Detect which cell encompasses the target text, then output its [X, Y] center coordinate. 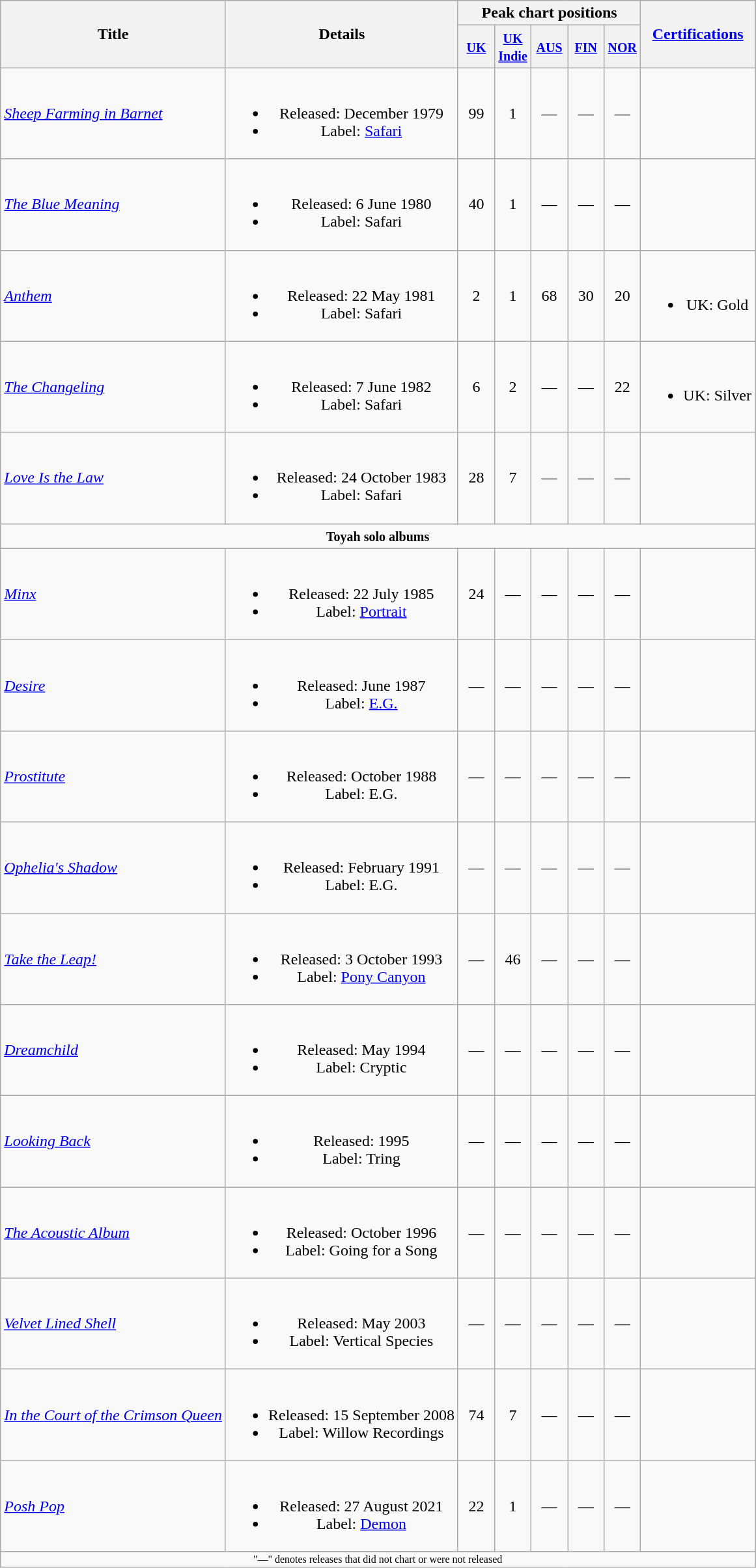
Details [341, 34]
Desire [113, 685]
Toyah solo albums [378, 536]
Released: 6 June 1980Label: Safari [341, 204]
Title [113, 34]
Looking Back [113, 1141]
Released: October 1988Label: E.G. [341, 776]
UK: Silver [698, 387]
Released: February 1991Label: E.G. [341, 867]
Posh Pop [113, 1506]
UKIndie [513, 47]
In the Court of the Crimson Queen [113, 1415]
Prostitute [113, 776]
Released: 15 September 2008Label: Willow Recordings [341, 1415]
Released: 24 October 1983Label: Safari [341, 478]
Released: 27 August 2021Label: Demon [341, 1506]
6 [476, 387]
20 [623, 296]
Certifications [698, 34]
The Blue Meaning [113, 204]
Velvet Lined Shell [113, 1324]
30 [586, 296]
Released: May 1994Label: Cryptic [341, 1050]
28 [476, 478]
46 [513, 959]
FIN [586, 47]
Dreamchild [113, 1050]
NOR [623, 47]
Released: 22 May 1981Label: Safari [341, 296]
AUS [550, 47]
The Acoustic Album [113, 1233]
Anthem [113, 296]
Released: 22 July 1985Label: Portrait [341, 594]
Released: May 2003Label: Vertical Species [341, 1324]
Released: December 1979Label: Safari [341, 113]
UK: Gold [698, 296]
UK [476, 47]
99 [476, 113]
Released: 3 October 1993Label: Pony Canyon [341, 959]
Released: 1995Label: Tring [341, 1141]
Take the Leap! [113, 959]
The Changeling [113, 387]
Love Is the Law [113, 478]
Released: June 1987Label: E.G. [341, 685]
74 [476, 1415]
Ophelia's Shadow [113, 867]
24 [476, 594]
"—" denotes releases that did not chart or were not released [378, 1560]
Released: 7 June 1982Label: Safari [341, 387]
Released: October 1996Label: Going for a Song [341, 1233]
Minx [113, 594]
Peak chart positions [549, 13]
68 [550, 296]
40 [476, 204]
Sheep Farming in Barnet [113, 113]
